Find where the given text appears and provide that cell's center as [X, Y] coordinate. 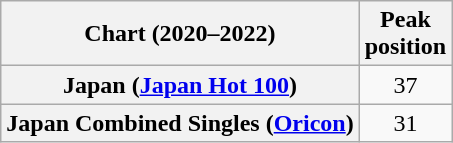
31 [405, 123]
37 [405, 85]
Chart (2020–2022) [180, 34]
Japan (Japan Hot 100) [180, 85]
Japan Combined Singles (Oricon) [180, 123]
Peakposition [405, 34]
